Scan for the cell matching the given text and deliver its [X, Y] coordinate at center. 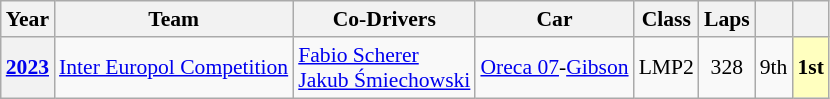
1st [810, 68]
Inter Europol Competition [174, 68]
2023 [28, 68]
Oreca 07-Gibson [554, 68]
Co-Drivers [384, 19]
Fabio Scherer Jakub Śmiechowski [384, 68]
Laps [727, 19]
LMP2 [666, 68]
Team [174, 19]
9th [774, 68]
Car [554, 19]
Class [666, 19]
328 [727, 68]
Year [28, 19]
